Return the (X, Y) coordinate for the center point of the cell that contains the specified text.  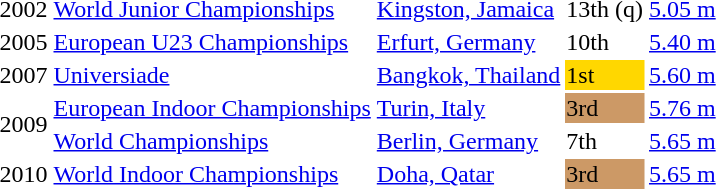
Doha, Qatar (468, 174)
1st (605, 75)
Erfurt, Germany (468, 42)
10th (605, 42)
European Indoor Championships (212, 108)
7th (605, 141)
Berlin, Germany (468, 141)
Bangkok, Thailand (468, 75)
World Championships (212, 141)
Turin, Italy (468, 108)
European U23 Championships (212, 42)
World Indoor Championships (212, 174)
Universiade (212, 75)
